Locate the cell with the specified text and output its [X, Y] center coordinate. 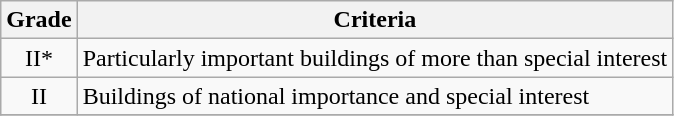
Criteria [375, 20]
II* [39, 58]
II [39, 96]
Particularly important buildings of more than special interest [375, 58]
Grade [39, 20]
Buildings of national importance and special interest [375, 96]
